Return (x, y) of the center of cell containing provided text 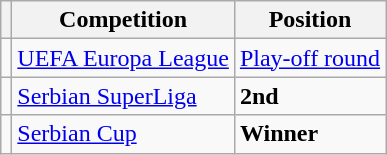
Serbian Cup (124, 134)
Position (310, 20)
Play-off round (310, 58)
Competition (124, 20)
Serbian SuperLiga (124, 96)
UEFA Europa League (124, 58)
2nd (310, 96)
Winner (310, 134)
